From the cell containing the given text, extract its center point as (x, y) coordinate. 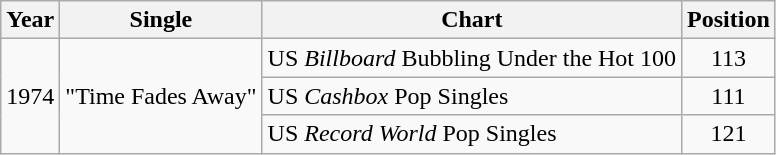
Position (729, 20)
US Cashbox Pop Singles (472, 96)
113 (729, 58)
111 (729, 96)
US Record World Pop Singles (472, 134)
1974 (30, 96)
Single (161, 20)
"Time Fades Away" (161, 96)
Year (30, 20)
121 (729, 134)
Chart (472, 20)
US Billboard Bubbling Under the Hot 100 (472, 58)
